Locate the cell with the specified text and output its [X, Y] center coordinate. 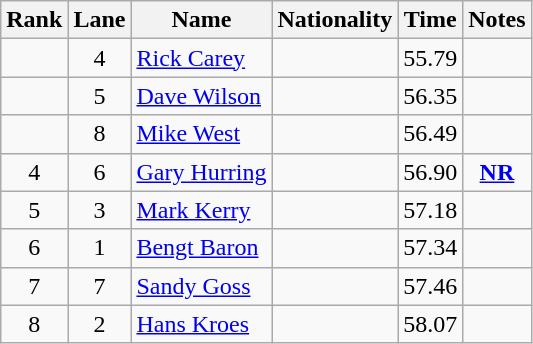
56.35 [430, 96]
Nationality [335, 20]
1 [100, 248]
2 [100, 324]
55.79 [430, 58]
Gary Hurring [202, 172]
Hans Kroes [202, 324]
Name [202, 20]
57.34 [430, 248]
Notes [497, 20]
Mike West [202, 134]
Bengt Baron [202, 248]
56.49 [430, 134]
Sandy Goss [202, 286]
Dave Wilson [202, 96]
NR [497, 172]
56.90 [430, 172]
Lane [100, 20]
57.46 [430, 286]
Rick Carey [202, 58]
57.18 [430, 210]
3 [100, 210]
Rank [34, 20]
Time [430, 20]
Mark Kerry [202, 210]
58.07 [430, 324]
